Determine the [x, y] coordinate at the center of the cell enclosing the given text.  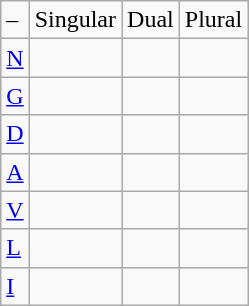
N [15, 58]
– [15, 20]
V [15, 210]
G [15, 96]
Singular [75, 20]
D [15, 134]
A [15, 172]
L [15, 248]
Plural [213, 20]
I [15, 286]
Dual [151, 20]
